Pinpoint the cell where the given text exists, returning its [X, Y] midpoint coordinate. 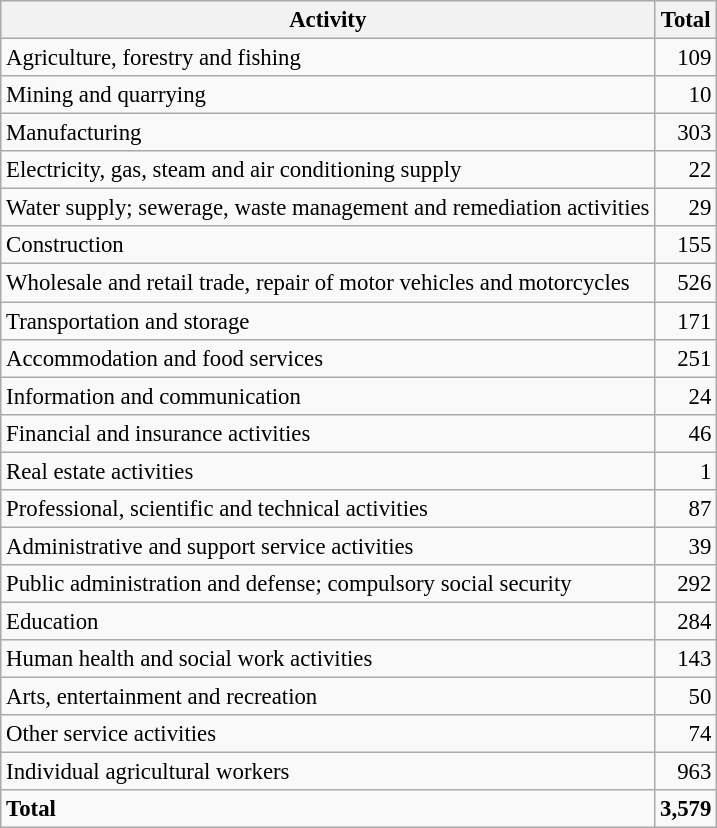
Agriculture, forestry and fishing [328, 58]
963 [686, 772]
Administrative and support service activities [328, 546]
Individual agricultural workers [328, 772]
46 [686, 433]
Water supply; sewerage, waste management and remediation activities [328, 208]
284 [686, 621]
Professional, scientific and technical activities [328, 509]
143 [686, 659]
29 [686, 208]
24 [686, 396]
Information and communication [328, 396]
155 [686, 245]
292 [686, 584]
22 [686, 170]
Financial and insurance activities [328, 433]
50 [686, 697]
Activity [328, 20]
74 [686, 734]
Real estate activities [328, 471]
Arts, entertainment and recreation [328, 697]
39 [686, 546]
3,579 [686, 809]
Wholesale and retail trade, repair of motor vehicles and motorcycles [328, 283]
171 [686, 321]
109 [686, 58]
Public administration and defense; compulsory social security [328, 584]
Accommodation and food services [328, 358]
10 [686, 95]
303 [686, 133]
1 [686, 471]
Human health and social work activities [328, 659]
526 [686, 283]
Education [328, 621]
251 [686, 358]
Manufacturing [328, 133]
Transportation and storage [328, 321]
87 [686, 509]
Electricity, gas, steam and air conditioning supply [328, 170]
Mining and quarrying [328, 95]
Other service activities [328, 734]
Construction [328, 245]
